Determine the (x, y) coordinate at the center of the cell enclosing the given text.  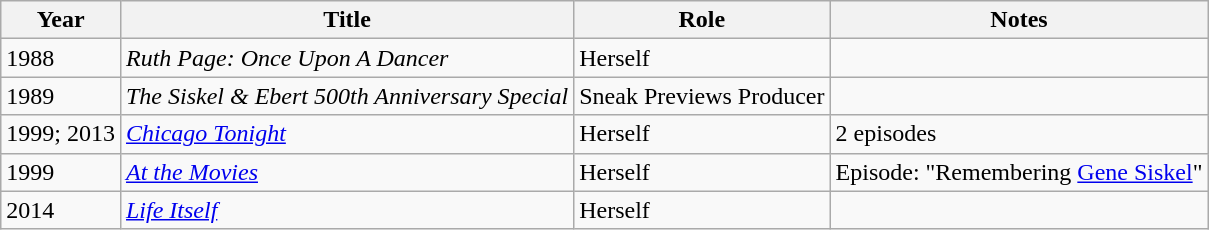
Year (61, 20)
Episode: "Remembering Gene Siskel" (1019, 172)
The Siskel & Ebert 500th Anniversary Special (346, 96)
Title (346, 20)
2014 (61, 210)
1988 (61, 58)
1999; 2013 (61, 134)
Life Itself (346, 210)
Chicago Tonight (346, 134)
Role (702, 20)
1989 (61, 96)
Notes (1019, 20)
2 episodes (1019, 134)
Ruth Page: Once Upon A Dancer (346, 58)
At the Movies (346, 172)
Sneak Previews Producer (702, 96)
1999 (61, 172)
